Detect which cell encompasses the target text, then output its (X, Y) center coordinate. 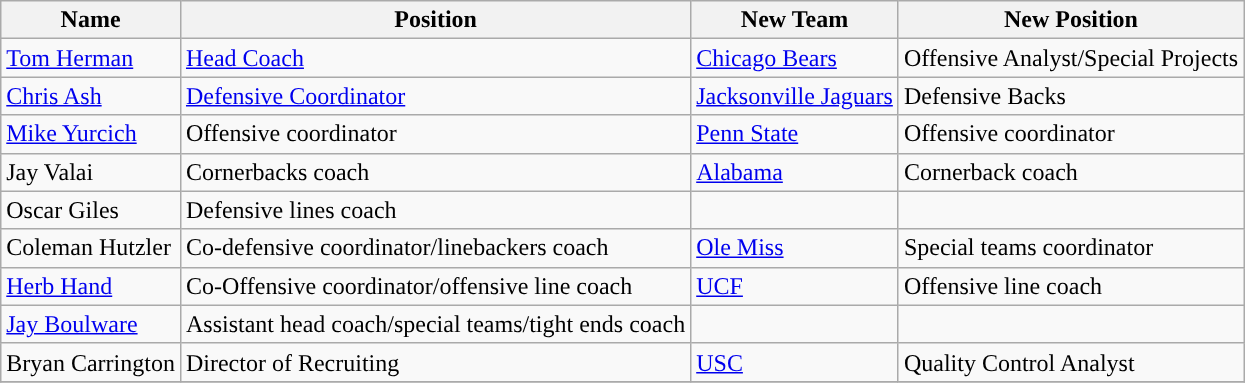
Tom Herman (91, 58)
Head Coach (435, 58)
Defensive lines coach (435, 210)
Jay Valai (91, 172)
Alabama (795, 172)
Oscar Giles (91, 210)
Co-Offensive coordinator/offensive line coach (435, 286)
New Team (795, 20)
Jay Boulware (91, 324)
Penn State (795, 134)
Mike Yurcich (91, 134)
Offensive Analyst/Special Projects (1070, 58)
Cornerback coach (1070, 172)
Chicago Bears (795, 58)
Defensive Coordinator (435, 96)
Director of Recruiting (435, 362)
USC (795, 362)
New Position (1070, 20)
Cornerbacks coach (435, 172)
UCF (795, 286)
Name (91, 20)
Chris Ash (91, 96)
Defensive Backs (1070, 96)
Jacksonville Jaguars (795, 96)
Bryan Carrington (91, 362)
Quality Control Analyst (1070, 362)
Co-defensive coordinator/linebackers coach (435, 248)
Offensive line coach (1070, 286)
Herb Hand (91, 286)
Assistant head coach/special teams/tight ends coach (435, 324)
Ole Miss (795, 248)
Coleman Hutzler (91, 248)
Position (435, 20)
Special teams coordinator (1070, 248)
